For the text-containing cell, return its midpoint in [x, y] coordinate format. 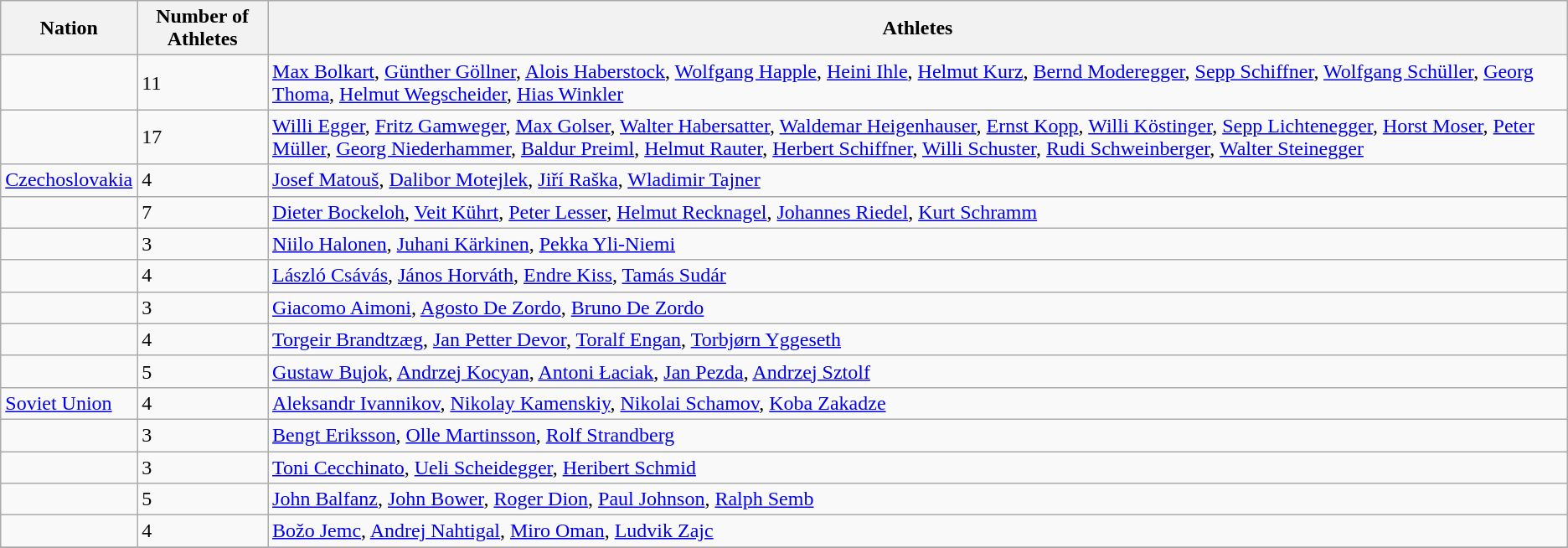
Athletes [918, 28]
Niilo Halonen, Juhani Kärkinen, Pekka Yli-Niemi [918, 244]
Gustaw Bujok, Andrzej Kocyan, Antoni Łaciak, Jan Pezda, Andrzej Sztolf [918, 371]
7 [203, 212]
Giacomo Aimoni, Agosto De Zordo, Bruno De Zordo [918, 308]
Bengt Eriksson, Olle Martinsson, Rolf Strandberg [918, 435]
John Balfanz, John Bower, Roger Dion, Paul Johnson, Ralph Semb [918, 499]
Czechoslovakia [69, 180]
11 [203, 82]
Soviet Union [69, 403]
Božo Jemc, Andrej Nahtigal, Miro Oman, Ludvik Zajc [918, 531]
17 [203, 137]
Number of Athletes [203, 28]
Torgeir Brandtzæg, Jan Petter Devor, Toralf Engan, Torbjørn Yggeseth [918, 339]
Dieter Bockeloh, Veit Kührt, Peter Lesser, Helmut Recknagel, Johannes Riedel, Kurt Schramm [918, 212]
Nation [69, 28]
László Csávás, János Horváth, Endre Kiss, Tamás Sudár [918, 276]
Toni Cecchinato, Ueli Scheidegger, Heribert Schmid [918, 467]
Aleksandr Ivannikov, Nikolay Kamenskiy, Nikolai Schamov, Koba Zakadze [918, 403]
Josef Matouš, Dalibor Motejlek, Jiří Raška, Wladimir Tajner [918, 180]
